Pinpoint the cell where the given text exists, returning its [x, y] midpoint coordinate. 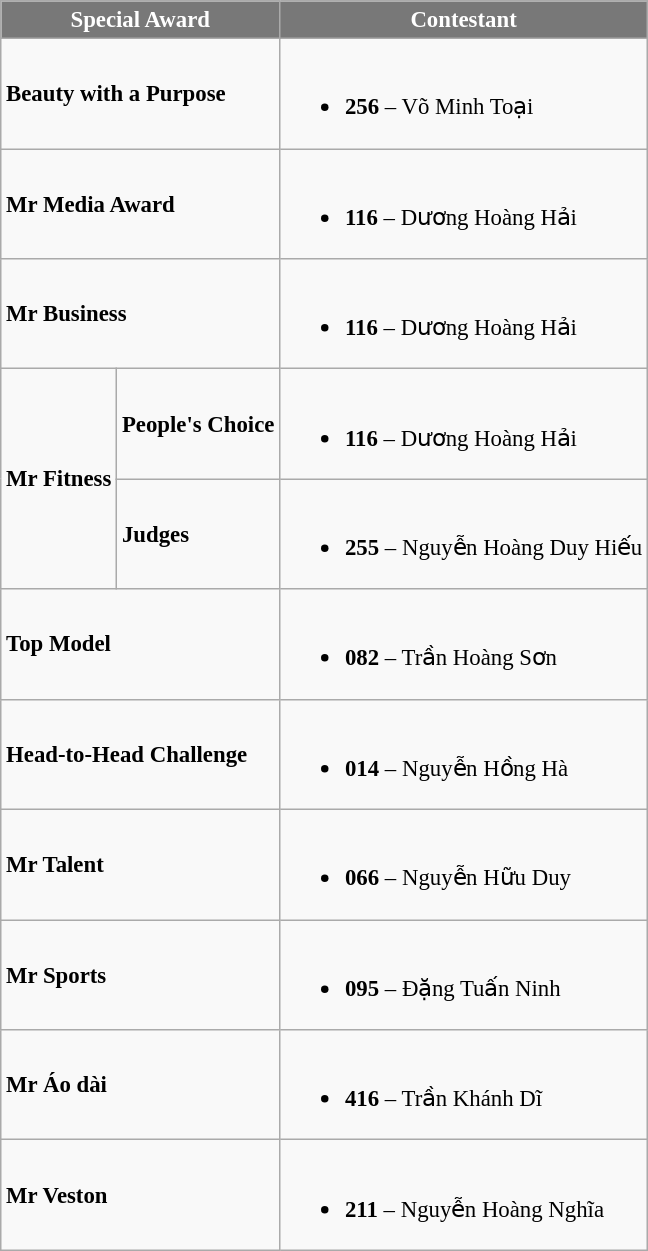
Mr Sports [140, 975]
Mr Talent [140, 865]
416 – Trần Khánh Dĩ [464, 1085]
People's Choice [198, 424]
082 – Trần Hoàng Sơn [464, 644]
Beauty with a Purpose [140, 94]
211 – Nguyễn Hoàng Nghĩa [464, 1195]
Mr Fitness [59, 479]
Judges [198, 534]
Mr Media Award [140, 204]
014 – Nguyễn Hồng Hà [464, 754]
Mr Áo dài [140, 1085]
Mr Business [140, 314]
095 – Đặng Tuấn Ninh [464, 975]
Special Award [140, 20]
Contestant [464, 20]
255 – Nguyễn Hoàng Duy Hiếu [464, 534]
Head-to-Head Challenge [140, 754]
256 – Võ Minh Toại [464, 94]
066 – Nguyễn Hữu Duy [464, 865]
Top Model [140, 644]
Mr Veston [140, 1195]
